From the cell containing the given text, extract its center point as [x, y] coordinate. 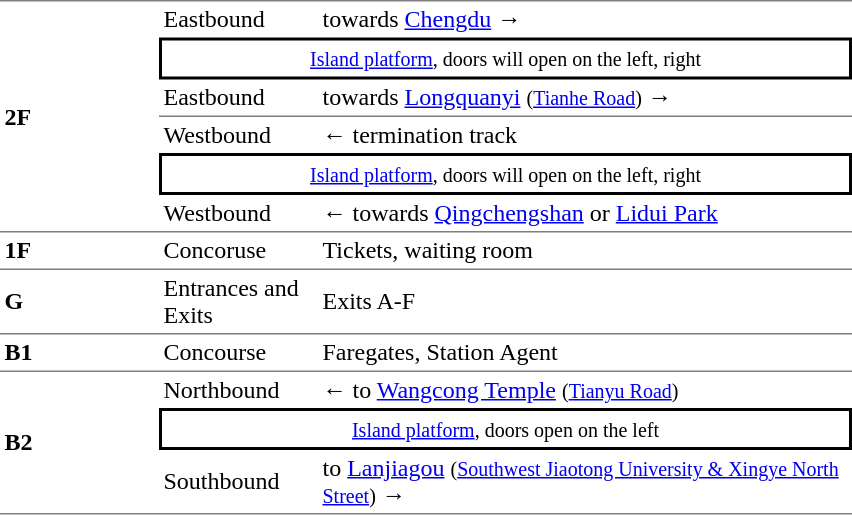
Faregates, Station Agent [585, 353]
1F [80, 251]
B1 [80, 353]
towards Longquanyi (Tianhe Road) → [585, 99]
Concoruse [238, 251]
← termination track [585, 135]
Island platform, doors open on the left [506, 429]
Northbound [238, 390]
2F [80, 116]
Tickets, waiting room [585, 251]
G [80, 302]
Concourse [238, 353]
Exits A-F [585, 302]
← towards Qingchengshan or Lidui Park [585, 214]
Southbound [238, 482]
towards Chengdu → [585, 19]
to Lanjiagou (Southwest Jiaotong University & Xingye North Street) → [585, 482]
Entrances and Exits [238, 302]
B2 [80, 443]
← to Wangcong Temple (Tianyu Road) [585, 390]
